Find where the given text appears and provide that cell's center as [X, Y] coordinate. 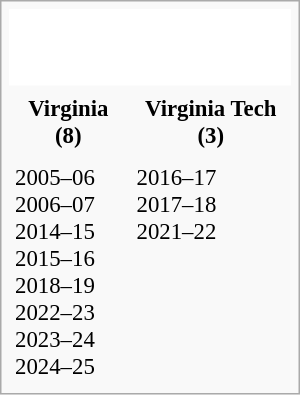
2005–062006–072014–152015–162018–192022–232023–242024–25 [68, 272]
Virginia Tech (3) [211, 122]
2016–172017–182021–22 [211, 272]
Virginia (8) [68, 122]
